From the cell containing the given text, extract its center point as (X, Y) coordinate. 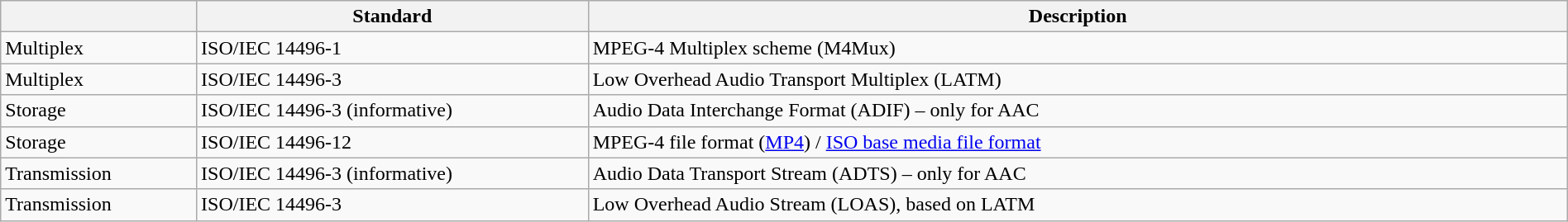
MPEG-4 Multiplex scheme (M4Mux) (1078, 48)
ISO/IEC 14496-1 (393, 48)
Standard (393, 17)
Audio Data Transport Stream (ADTS) – only for AAC (1078, 173)
Description (1078, 17)
Low Overhead Audio Transport Multiplex (LATM) (1078, 79)
Audio Data Interchange Format (ADIF) – only for AAC (1078, 111)
ISO/IEC 14496-12 (393, 142)
MPEG-4 file format (MP4) / ISO base media file format (1078, 142)
Low Overhead Audio Stream (LOAS), based on LATM (1078, 205)
